Search for the cell housing the specified text and yield its (X, Y) center coordinate. 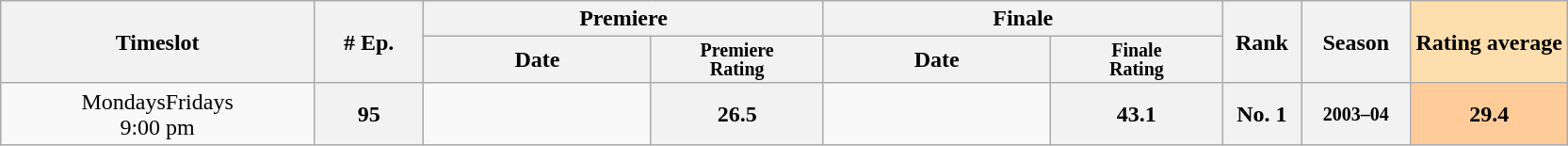
Season (1356, 42)
Finale (1023, 19)
Premiere (623, 19)
PremiereRating (736, 60)
2003–04 (1356, 113)
Timeslot (158, 42)
FinaleRating (1136, 60)
43.1 (1136, 113)
# Ep. (368, 42)
Rating average (1489, 42)
No. 1 (1262, 113)
Rank (1262, 42)
29.4 (1489, 113)
95 (368, 113)
MondaysFridays9:00 pm (158, 113)
26.5 (736, 113)
